Detect which cell encompasses the target text, then output its (x, y) center coordinate. 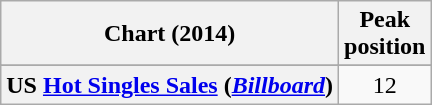
Chart (2014) (170, 34)
US Hot Singles Sales (Billboard) (170, 85)
12 (385, 85)
Peakposition (385, 34)
